Output the (X, Y) coordinate of the center of the cell containing the given text.  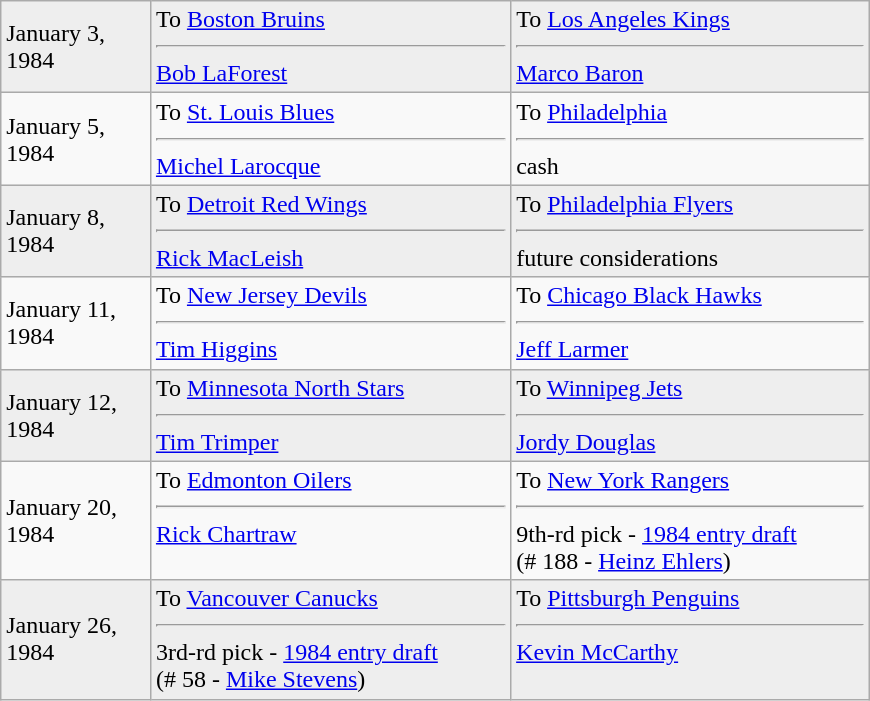
To Edmonton OilersRick Chartraw (330, 520)
January 5,1984 (76, 139)
January 8,1984 (76, 231)
January 3,1984 (76, 47)
To New Jersey DevilsTim Higgins (330, 323)
To Detroit Red WingsRick MacLeish (330, 231)
To Vancouver Canucks3rd-rd pick - 1984 entry draft(# 58 - Mike Stevens) (330, 640)
To Philadelphiacash (690, 139)
January 11,1984 (76, 323)
To New York Rangers9th-rd pick - 1984 entry draft(# 188 - Heinz Ehlers) (690, 520)
To Minnesota North StarsTim Trimper (330, 415)
To Philadelphia Flyersfuture considerations (690, 231)
To Boston BruinsBob LaForest (330, 47)
To Chicago Black HawksJeff Larmer (690, 323)
January 20,1984 (76, 520)
January 26,1984 (76, 640)
To St. Louis BluesMichel Larocque (330, 139)
January 12,1984 (76, 415)
To Pittsburgh PenguinsKevin McCarthy (690, 640)
To Winnipeg JetsJordy Douglas (690, 415)
To Los Angeles KingsMarco Baron (690, 47)
